Return the (X, Y) coordinate for the center point of the cell that contains the specified text.  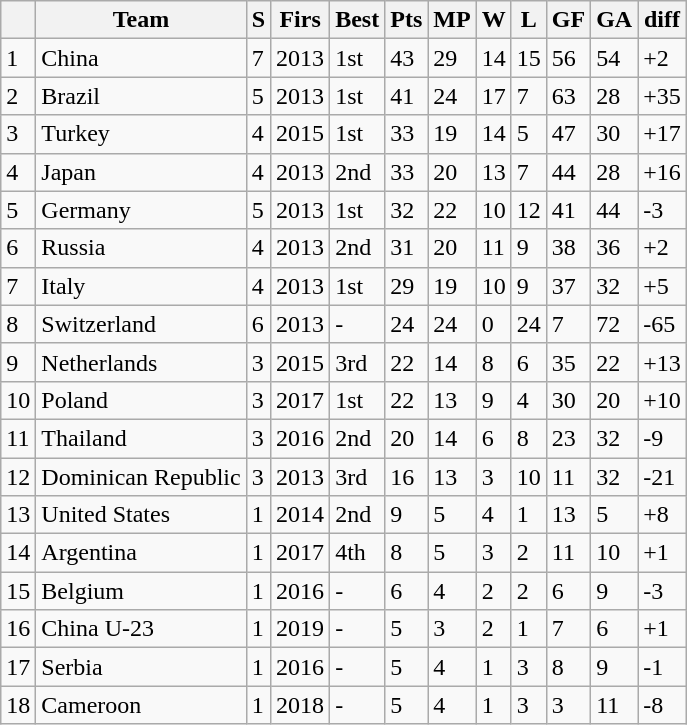
GA (614, 20)
W (494, 20)
L (528, 20)
Japan (141, 172)
Cameroon (141, 705)
Team (141, 20)
Pts (406, 20)
+35 (662, 96)
+10 (662, 400)
Poland (141, 400)
China (141, 58)
4th (358, 553)
Argentina (141, 553)
Belgium (141, 591)
Turkey (141, 134)
56 (568, 58)
43 (406, 58)
-65 (662, 324)
United States (141, 515)
+8 (662, 515)
Netherlands (141, 362)
38 (568, 248)
23 (568, 438)
2014 (300, 515)
S (258, 20)
2018 (300, 705)
54 (614, 58)
GF (568, 20)
+17 (662, 134)
Brazil (141, 96)
18 (18, 705)
2019 (300, 629)
diff (662, 20)
+5 (662, 286)
Dominican Republic (141, 477)
Thailand (141, 438)
63 (568, 96)
0 (494, 324)
37 (568, 286)
36 (614, 248)
Firs (300, 20)
-9 (662, 438)
31 (406, 248)
Russia (141, 248)
72 (614, 324)
+13 (662, 362)
+16 (662, 172)
China U-23 (141, 629)
-1 (662, 667)
Italy (141, 286)
Switzerland (141, 324)
35 (568, 362)
Best (358, 20)
Serbia (141, 667)
-8 (662, 705)
47 (568, 134)
MP (452, 20)
Germany (141, 210)
-21 (662, 477)
